From the cell containing the given text, extract its center point as (x, y) coordinate. 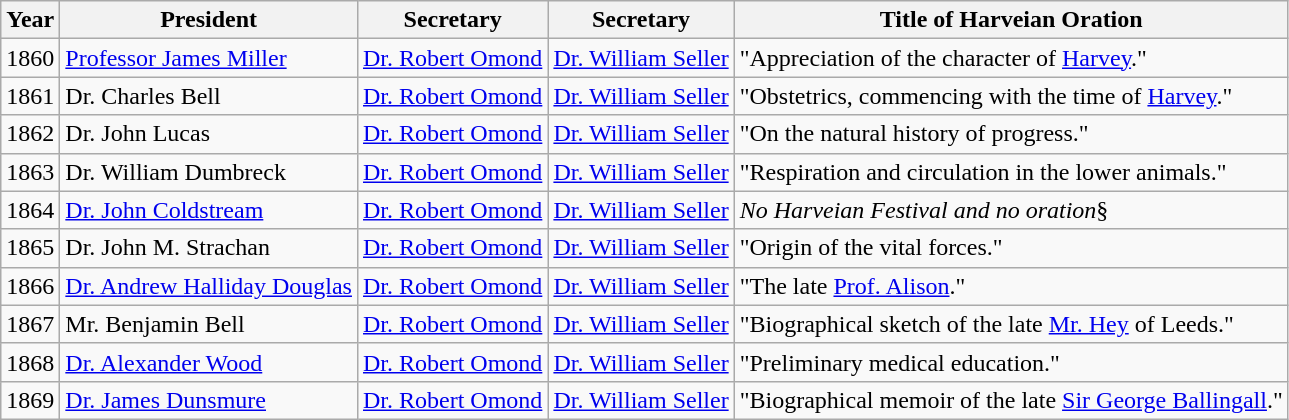
1861 (30, 96)
"Preliminary medical education." (1011, 362)
1863 (30, 172)
Dr. Charles Bell (209, 96)
"On the natural history of progress." (1011, 134)
"Respiration and circulation in the lower animals." (1011, 172)
Dr. William Dumbreck (209, 172)
1865 (30, 248)
Dr. James Dunsmure (209, 400)
"Obstetrics, commencing with the time of Harvey." (1011, 96)
1868 (30, 362)
1867 (30, 324)
President (209, 20)
1864 (30, 210)
1862 (30, 134)
Year (30, 20)
Dr. Andrew Halliday Douglas (209, 286)
1869 (30, 400)
1860 (30, 58)
"Origin of the vital forces." (1011, 248)
Dr. Alexander Wood (209, 362)
Dr. John Lucas (209, 134)
No Harveian Festival and no oration§ (1011, 210)
"Biographical memoir of the late Sir George Ballingall." (1011, 400)
"Appreciation of the character of Harvey." (1011, 58)
"Biographical sketch of the late Mr. Hey of Leeds." (1011, 324)
Dr. John Coldstream (209, 210)
Mr. Benjamin Bell (209, 324)
Dr. John M. Strachan (209, 248)
1866 (30, 286)
Professor James Miller (209, 58)
Title of Harveian Oration (1011, 20)
"The late Prof. Alison." (1011, 286)
